Provide the (x, y) coordinate of the cell's center where the given text is located.  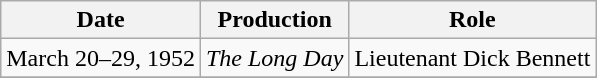
Lieutenant Dick Bennett (472, 58)
Production (274, 20)
March 20–29, 1952 (101, 58)
Date (101, 20)
Role (472, 20)
The Long Day (274, 58)
